Return the (x, y) coordinate for the center point of the cell that contains the specified text.  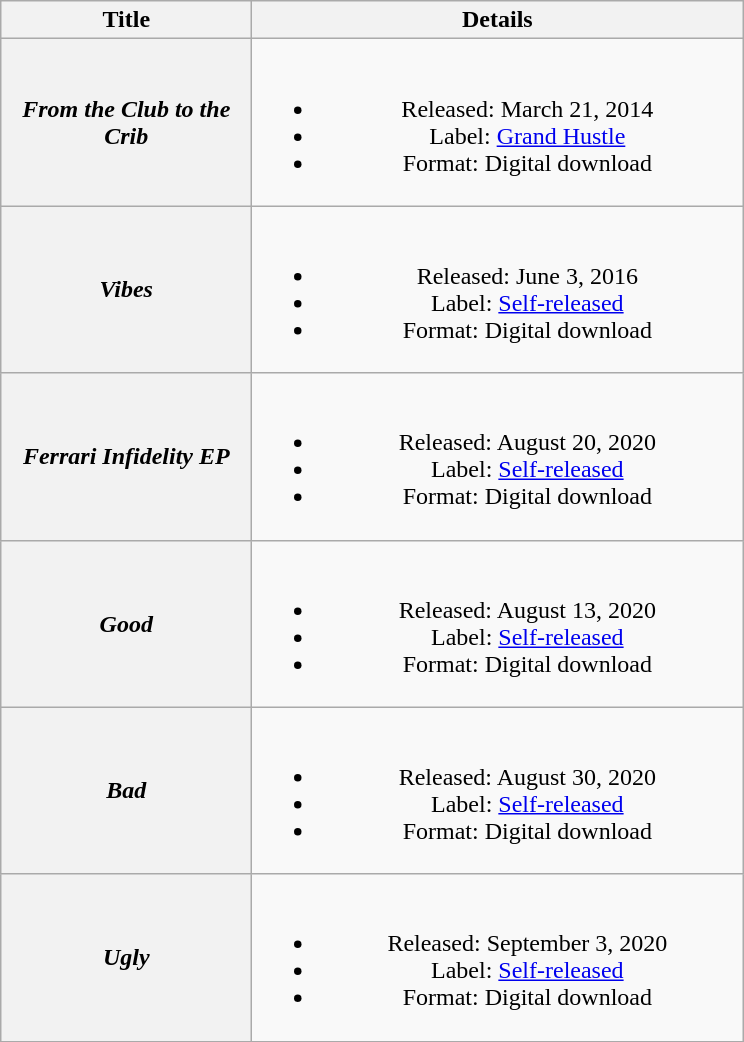
Ferrari Infidelity EP (126, 456)
Released: August 30, 2020Label: Self-releasedFormat: Digital download (498, 790)
Details (498, 20)
From the Club to the Crib (126, 122)
Released: June 3, 2016Label: Self-releasedFormat: Digital download (498, 290)
Released: September 3, 2020Label: Self-releasedFormat: Digital download (498, 958)
Vibes (126, 290)
Released: August 13, 2020Label: Self-releasedFormat: Digital download (498, 624)
Title (126, 20)
Released: March 21, 2014Label: Grand HustleFormat: Digital download (498, 122)
Ugly (126, 958)
Released: August 20, 2020Label: Self-releasedFormat: Digital download (498, 456)
Bad (126, 790)
Good (126, 624)
